Detect which cell encompasses the target text, then output its [X, Y] center coordinate. 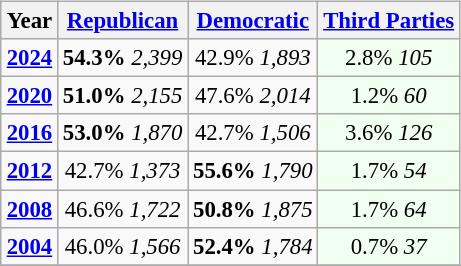
53.0% 1,870 [122, 133]
42.7% 1,373 [122, 171]
50.8% 1,875 [253, 209]
46.0% 1,566 [122, 246]
2004 [29, 246]
Republican [122, 21]
1.2% 60 [389, 96]
42.7% 1,506 [253, 133]
Third Parties [389, 21]
2020 [29, 96]
46.6% 1,722 [122, 209]
1.7% 54 [389, 171]
2024 [29, 58]
3.6% 126 [389, 133]
47.6% 2,014 [253, 96]
2012 [29, 171]
52.4% 1,784 [253, 246]
2.8% 105 [389, 58]
0.7% 37 [389, 246]
51.0% 2,155 [122, 96]
42.9% 1,893 [253, 58]
1.7% 64 [389, 209]
54.3% 2,399 [122, 58]
Year [29, 21]
2008 [29, 209]
55.6% 1,790 [253, 171]
2016 [29, 133]
Democratic [253, 21]
